From the cell containing the given text, extract its center point as (x, y) coordinate. 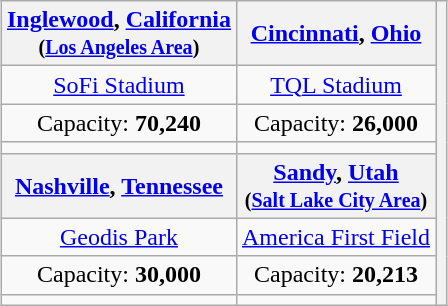
Inglewood, California(Los Angeles Area) (118, 34)
Capacity: 20,213 (336, 275)
Capacity: 70,240 (118, 123)
America First Field (336, 237)
SoFi Stadium (118, 85)
Sandy, Utah(Salt Lake City Area) (336, 186)
Nashville, Tennessee (118, 186)
Cincinnati, Ohio (336, 34)
Capacity: 30,000 (118, 275)
Capacity: 26,000 (336, 123)
Geodis Park (118, 237)
TQL Stadium (336, 85)
